Provide the (X, Y) coordinate of the cell's center where the given text is located.  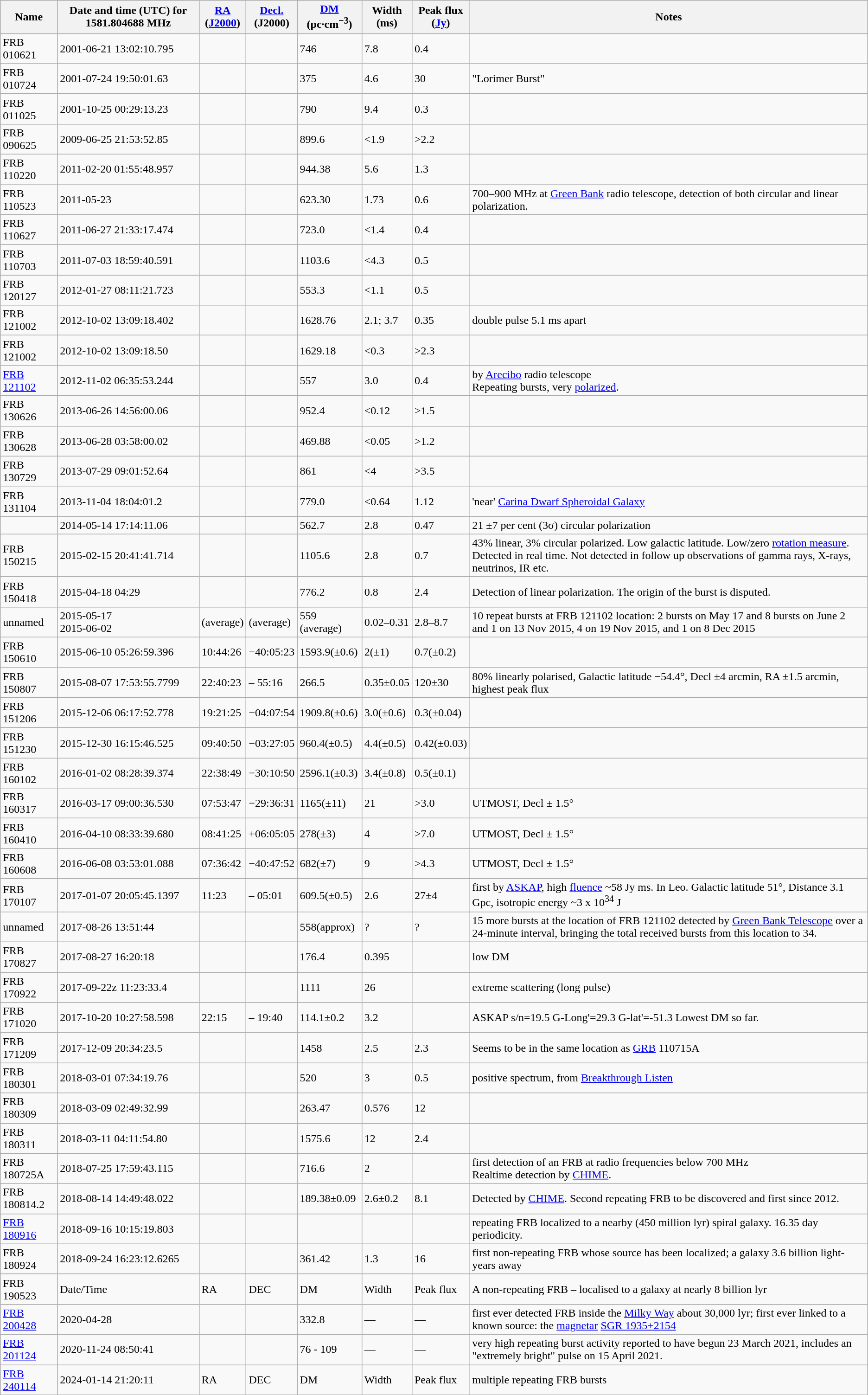
22:40:23 (223, 683)
– 05:01 (272, 895)
0.395 (387, 958)
−40:05:23 (272, 652)
Peak flux (Jy) (440, 17)
2.6±0.2 (387, 1199)
FRB 150418 (29, 592)
FRB 180301 (29, 1078)
10:44:26 (223, 652)
553.3 (329, 290)
>7.0 (440, 833)
08:41:25 (223, 833)
3.0(±0.6) (387, 713)
1105.6 (329, 555)
2016-03-17 09:00:36.530 (128, 804)
FRB 110703 (29, 260)
21 ±7 per cent (3σ) circular polarization (669, 525)
562.7 (329, 525)
746 (329, 48)
>2.3 (440, 351)
944.38 (329, 170)
2020-11-24 08:50:41 (128, 1349)
FRB 160608 (29, 864)
ASKAP s/n=19.5 G-Long'=29.3 G-lat'=-51.3 Lowest DM so far. (669, 1018)
>1.5 (440, 411)
2.3 (440, 1048)
by Arecibo radio telescopeRepeating bursts, very polarized. (669, 380)
899.6 (329, 139)
1165(±11) (329, 804)
FRB 120127 (29, 290)
FRB 170827 (29, 958)
1.12 (440, 501)
+06:05:05 (272, 833)
2018-03-09 02:49:32.99 (128, 1108)
2017-08-27 16:20:18 (128, 958)
0.3(±0.04) (440, 713)
2017-08-26 13:51:44 (128, 927)
2016-01-02 08:28:39.374 (128, 773)
−30:10:50 (272, 773)
'near' Carina Dwarf Spheroidal Galaxy (669, 501)
2015-05-17 2015-06-02 (128, 622)
Detected by CHIME. Second repeating FRB to be discovered and first since 2012. (669, 1199)
Name (29, 17)
0.42(±0.03) (440, 743)
– 19:40 (272, 1018)
2.1; 3.7 (387, 320)
0.8 (387, 592)
multiple repeating FRB bursts (669, 1380)
FRB 200428 (29, 1319)
<0.3 (387, 351)
1111 (329, 987)
<0.05 (387, 441)
>1.2 (440, 441)
−04:07:54 (272, 713)
first ever detected FRB inside the Milky Way about 30,000 lyr; first ever linked to a known source: the magnetar SGR 1935+2154 (669, 1319)
559 (average) (329, 622)
FRB 240114 (29, 1380)
2017-10-20 10:27:58.598 (128, 1018)
189.38±0.09 (329, 1199)
7.8 (387, 48)
779.0 (329, 501)
>3.0 (440, 804)
2015-04-18 04:29 (128, 592)
1458 (329, 1048)
776.2 (329, 592)
2017-12-09 20:34:23.5 (128, 1048)
>2.2 (440, 139)
76 - 109 (329, 1349)
1629.18 (329, 351)
2 (387, 1168)
07:53:47 (223, 804)
0.7(±0.2) (440, 652)
8.1 (440, 1199)
375 (329, 79)
Decl. (J2000) (272, 17)
30 (440, 79)
2001-10-25 00:29:13.23 (128, 109)
<1.9 (387, 139)
FRB 150807 (29, 683)
2018-03-01 07:34:19.76 (128, 1078)
2013-06-26 14:56:00.06 (128, 411)
09:40:50 (223, 743)
repeating FRB localized to a nearby (450 million lyr) spiral galaxy. 16.35 day periodicity. (669, 1228)
FRB 090625 (29, 139)
<4 (387, 471)
DM (pc·cm−3) (329, 17)
<0.64 (387, 501)
1909.8(±0.6) (329, 713)
2011-07-03 18:59:40.591 (128, 260)
RA (J2000) (223, 17)
Seems to be in the same location as GRB 110715A (669, 1048)
first non-repeating FRB whose source has been localized; a galaxy 3.6 billion light-years away (669, 1259)
Detection of linear polarization. The origin of the burst is disputed. (669, 592)
861 (329, 471)
FRB 180309 (29, 1108)
2012-11-02 06:35:53.244 (128, 380)
2015-06-10 05:26:59.396 (128, 652)
2(±1) (387, 652)
9 (387, 864)
2011-05-23 (128, 199)
2014-05-14 17:14:11.06 (128, 525)
0.3 (440, 109)
FRB 150215 (29, 555)
<0.12 (387, 411)
07:36:42 (223, 864)
682(±7) (329, 864)
FRB 110523 (29, 199)
Date and time (UTC) for 1581.804688 MHz (128, 17)
FRB 170922 (29, 987)
19:21:25 (223, 713)
2018-08-14 14:49:48.022 (128, 1199)
114.1±0.2 (329, 1018)
2020-04-28 (128, 1319)
FRB 130626 (29, 411)
266.5 (329, 683)
<4.3 (387, 260)
120±30 (440, 683)
176.4 (329, 958)
263.47 (329, 1108)
extreme scattering (long pulse) (669, 987)
2.6 (387, 895)
<1.1 (387, 290)
4.6 (387, 79)
278(±3) (329, 833)
2013-06-28 03:58:00.02 (128, 441)
2015-02-15 20:41:41.714 (128, 555)
first detection of an FRB at radio frequencies below 700 MHzRealtime detection by CHIME. (669, 1168)
FRB 110220 (29, 170)
27±4 (440, 895)
FRB 171020 (29, 1018)
0.47 (440, 525)
0.35 (440, 320)
723.0 (329, 230)
2015-12-30 16:15:46.525 (128, 743)
2.8–8.7 (440, 622)
557 (329, 380)
361.42 (329, 1259)
FRB 110627 (29, 230)
16 (440, 1259)
2009-06-25 21:53:52.85 (128, 139)
790 (329, 109)
FRB 010621 (29, 48)
FRB 160410 (29, 833)
0.35±0.05 (387, 683)
FRB 201124 (29, 1349)
FRB 011025 (29, 109)
2001-06-21 13:02:10.795 (128, 48)
1103.6 (329, 260)
332.8 (329, 1319)
10 repeat bursts at FRB 121102 location: 2 bursts on May 17 and 8 bursts on June 2 and 1 on 13 Nov 2015, 4 on 19 Nov 2015, and 1 on 8 Dec 2015 (669, 622)
11:23 (223, 895)
"Lorimer Burst" (669, 79)
FRB 180924 (29, 1259)
A non-repeating FRB – localised to a galaxy at nearly 8 billion lyr (669, 1289)
3.2 (387, 1018)
22:15 (223, 1018)
FRB 180725A (29, 1168)
22:38:49 (223, 773)
2018-09-16 10:15:19.803 (128, 1228)
FRB 180814.2 (29, 1199)
558(approx) (329, 927)
0.6 (440, 199)
FRB 151230 (29, 743)
1593.9(±0.6) (329, 652)
2011-02-20 01:55:48.957 (128, 170)
2013-11-04 18:04:01.2 (128, 501)
3 (387, 1078)
9.4 (387, 109)
0.5(±0.1) (440, 773)
80% linearly polarised, Galactic latitude −54.4°, Decl ±4 arcmin, RA ±1.5 arcmin, highest peak flux (669, 683)
2018-03-11 04:11:54.80 (128, 1138)
0.02–0.31 (387, 622)
3.4(±0.8) (387, 773)
2016-06-08 03:53:01.088 (128, 864)
low DM (669, 958)
FRB 180916 (29, 1228)
FRB 130628 (29, 441)
very high repeating burst activity reported to have begun 23 March 2021, includes an "extremely bright" pulse on 15 April 2021. (669, 1349)
−29:36:31 (272, 804)
2011-06-27 21:33:17.474 (128, 230)
716.6 (329, 1168)
first by ASKAP, high fluence ~58 Jy ms. In Leo. Galactic latitude 51°, Distance 3.1 Gpc, isotropic energy ~3 x 1034 J (669, 895)
3.0 (387, 380)
700–900 MHz at Green Bank radio telescope, detection of both circular and linear polarization. (669, 199)
FRB 131104 (29, 501)
4.4(±0.5) (387, 743)
21 (387, 804)
2018-09-24 16:23:12.6265 (128, 1259)
FRB 180311 (29, 1138)
FRB 160102 (29, 773)
623.30 (329, 199)
960.4(±0.5) (329, 743)
26 (387, 987)
4 (387, 833)
2024-01-14 21:20:11 (128, 1380)
952.4 (329, 411)
FRB 130729 (29, 471)
2015-08-07 17:53:55.7799 (128, 683)
520 (329, 1078)
2012-10-02 13:09:18.50 (128, 351)
2001-07-24 19:50:01.63 (128, 79)
1.73 (387, 199)
−40:47:52 (272, 864)
2012-10-02 13:09:18.402 (128, 320)
2018-07-25 17:59:43.115 (128, 1168)
−03:27:05 (272, 743)
2017-01-07 20:05:45.1397 (128, 895)
Date/Time (128, 1289)
FRB 170107 (29, 895)
double pulse 5.1 ms apart (669, 320)
2013-07-29 09:01:52.64 (128, 471)
2015-12-06 06:17:52.778 (128, 713)
FRB 171209 (29, 1048)
1628.76 (329, 320)
2017-09-22z 11:23:33.4 (128, 987)
0.7 (440, 555)
0.576 (387, 1108)
2012-01-27 08:11:21.723 (128, 290)
FRB 150610 (29, 652)
<1.4 (387, 230)
FRB 121102 (29, 380)
Width (ms) (387, 17)
469.88 (329, 441)
Notes (669, 17)
2016-04-10 08:33:39.680 (128, 833)
FRB 190523 (29, 1289)
2.5 (387, 1048)
FRB 151206 (29, 713)
609.5(±0.5) (329, 895)
positive spectrum, from Breakthrough Listen (669, 1078)
>3.5 (440, 471)
>4.3 (440, 864)
– 55:16 (272, 683)
1575.6 (329, 1138)
FRB 160317 (29, 804)
5.6 (387, 170)
FRB 010724 (29, 79)
2596.1(±0.3) (329, 773)
